Output the [X, Y] coordinate of the center of the cell containing the given text.  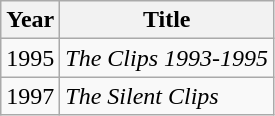
The Silent Clips [167, 96]
1997 [30, 96]
1995 [30, 58]
Title [167, 20]
Year [30, 20]
The Clips 1993-1995 [167, 58]
